Locate the cell with the specified text and output its (X, Y) center coordinate. 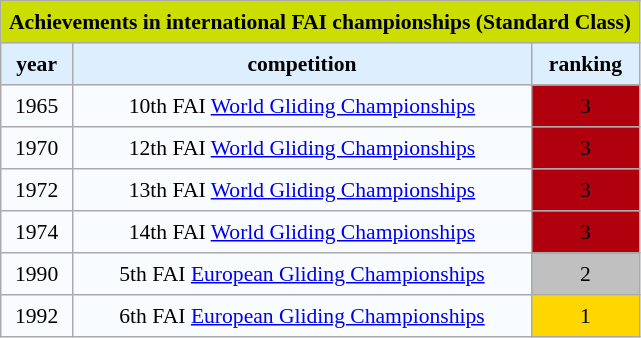
6th FAI European Gliding Championships (302, 316)
ranking (585, 64)
1965 (37, 106)
year (37, 64)
13th FAI World Gliding Championships (302, 190)
5th FAI European Gliding Championships (302, 274)
1 (585, 316)
1992 (37, 316)
2 (585, 274)
Achievements in international FAI championships (Standard Class) (320, 22)
14th FAI World Gliding Championships (302, 232)
10th FAI World Gliding Championships (302, 106)
1990 (37, 274)
competition (302, 64)
1972 (37, 190)
1970 (37, 148)
12th FAI World Gliding Championships (302, 148)
1974 (37, 232)
